Identify which cell holds the provided text, then report its (X, Y) central coordinate. 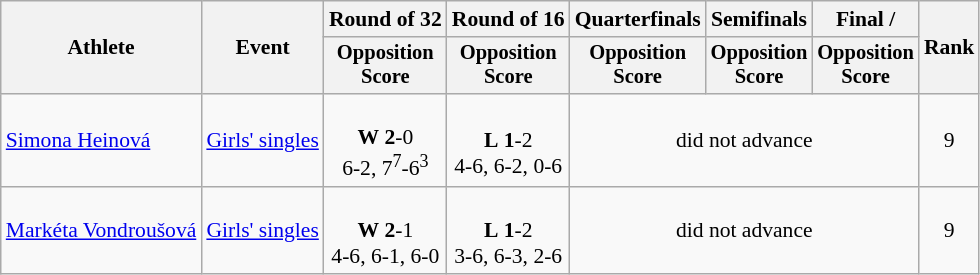
Markéta Vondroušová (102, 230)
Athlete (102, 48)
Round of 32 (386, 19)
L 1-2 3-6, 6-3, 2-6 (508, 230)
Semifinals (760, 19)
Rank (950, 48)
Round of 16 (508, 19)
Event (262, 48)
Quarterfinals (638, 19)
Simona Heinová (102, 140)
W 2-1 4-6, 6-1, 6-0 (386, 230)
W 2-0 6-2, 77-63 (386, 140)
L 1-2 4-6, 6-2, 0-6 (508, 140)
Final / (866, 19)
